Capture the cell that displays the provided text and extract its [X, Y] central coordinate. 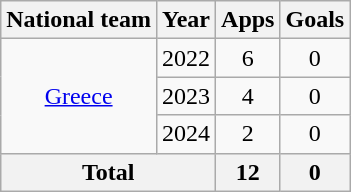
4 [248, 96]
2 [248, 134]
Goals [315, 20]
2023 [186, 96]
12 [248, 172]
Year [186, 20]
2024 [186, 134]
Apps [248, 20]
2022 [186, 58]
Total [108, 172]
6 [248, 58]
National team [79, 20]
Greece [79, 96]
